Locate the cell with the specified text and output its [X, Y] center coordinate. 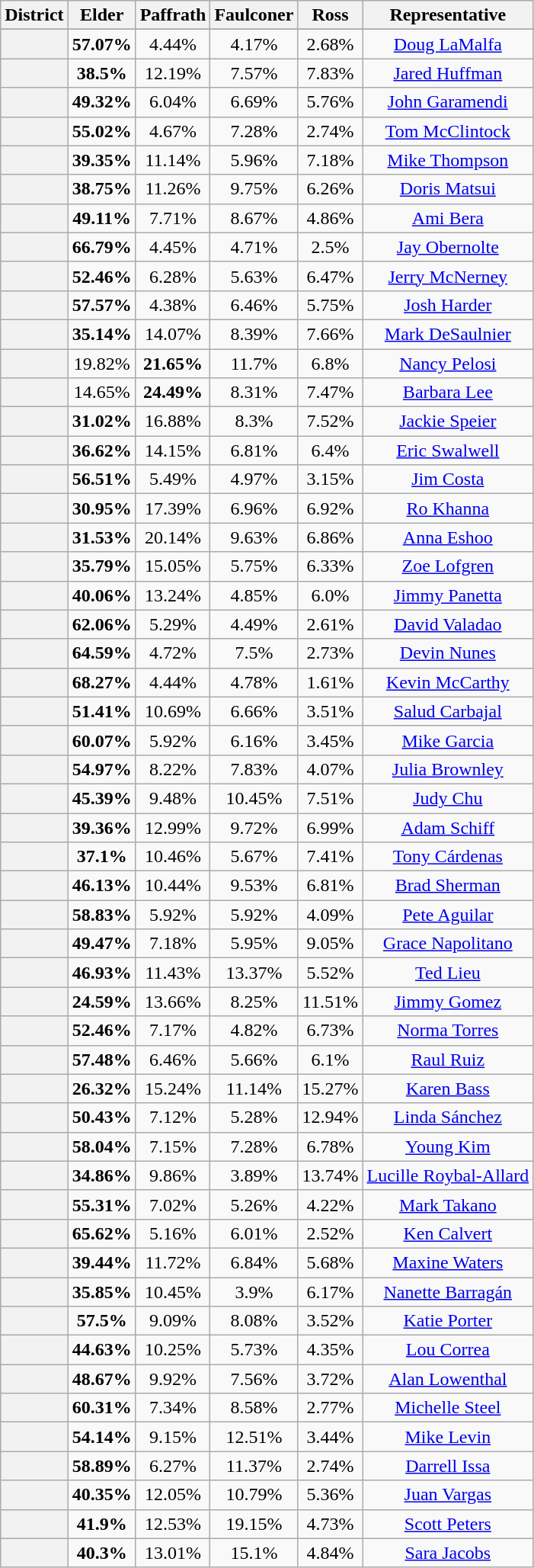
Alan Lowenthal [448, 1379]
12.99% [173, 827]
58.04% [102, 1146]
55.02% [102, 131]
4.49% [254, 624]
24.59% [102, 1002]
35.85% [102, 1292]
10.79% [254, 1495]
8.67% [254, 218]
3.51% [331, 711]
39.35% [102, 160]
3.15% [331, 479]
35.79% [102, 566]
24.49% [173, 393]
11.43% [173, 973]
6.96% [254, 508]
5.73% [254, 1350]
6.26% [331, 189]
Darrell Issa [448, 1466]
12.51% [254, 1437]
Linda Sánchez [448, 1117]
6.78% [331, 1146]
11.72% [173, 1262]
7.17% [173, 1031]
4.85% [254, 595]
Zoe Lofgren [448, 566]
John Garamendi [448, 102]
6.47% [331, 276]
5.16% [173, 1233]
9.75% [254, 189]
Grace Napolitano [448, 944]
9.53% [254, 886]
6.99% [331, 827]
6.8% [331, 364]
Josh Harder [448, 305]
11.7% [254, 364]
7.52% [331, 422]
14.65% [102, 393]
34.86% [102, 1175]
13.01% [173, 1553]
6.73% [331, 1031]
Anna Eshoo [448, 537]
8.3% [254, 422]
57.48% [102, 1060]
39.44% [102, 1262]
5.36% [331, 1495]
Michelle Steel [448, 1408]
4.78% [254, 682]
31.02% [102, 422]
44.63% [102, 1350]
57.07% [102, 44]
Doris Matsui [448, 189]
3.9% [254, 1292]
Brad Sherman [448, 886]
Devin Nunes [448, 653]
Juan Vargas [448, 1495]
4.72% [173, 653]
8.31% [254, 393]
10.46% [173, 857]
Jerry McNerney [448, 276]
Lucille Roybal-Allard [448, 1175]
5.95% [254, 944]
2.5% [331, 247]
Faulconer [254, 15]
4.71% [254, 247]
4.38% [173, 305]
6.1% [331, 1060]
40.35% [102, 1495]
9.72% [254, 827]
4.67% [173, 131]
8.08% [254, 1321]
5.66% [254, 1060]
3.44% [331, 1437]
10.69% [173, 711]
13.66% [173, 1002]
6.28% [173, 276]
58.83% [102, 915]
District [34, 15]
David Valadao [448, 624]
7.5% [254, 653]
Doug LaMalfa [448, 44]
5.63% [254, 276]
38.75% [102, 189]
41.9% [102, 1524]
Elder [102, 15]
4.09% [331, 915]
Young Kim [448, 1146]
38.5% [102, 73]
2.77% [331, 1408]
2.68% [331, 44]
1.61% [331, 682]
31.53% [102, 537]
57.57% [102, 305]
64.59% [102, 653]
6.17% [331, 1292]
37.1% [102, 857]
Mike Thompson [448, 160]
Representative [448, 15]
40.3% [102, 1553]
8.25% [254, 1002]
Ross [331, 15]
39.36% [102, 827]
Tom McClintock [448, 131]
58.89% [102, 1466]
6.69% [254, 102]
15.24% [173, 1089]
7.66% [331, 334]
15.05% [173, 566]
9.86% [173, 1175]
5.76% [331, 102]
6.4% [331, 451]
Jimmy Panetta [448, 595]
7.34% [173, 1408]
Nanette Barragán [448, 1292]
60.07% [102, 740]
9.63% [254, 537]
3.72% [331, 1379]
5.67% [254, 857]
7.71% [173, 218]
6.33% [331, 566]
4.82% [254, 1031]
Nancy Pelosi [448, 364]
8.58% [254, 1408]
50.43% [102, 1117]
10.44% [173, 886]
13.24% [173, 595]
Lou Correa [448, 1350]
Ami Bera [448, 218]
48.67% [102, 1379]
Barbara Lee [448, 393]
7.51% [331, 798]
10.25% [173, 1350]
12.05% [173, 1495]
6.84% [254, 1262]
62.06% [102, 624]
4.97% [254, 479]
9.15% [173, 1437]
16.88% [173, 422]
7.56% [254, 1379]
4.84% [331, 1553]
9.48% [173, 798]
54.14% [102, 1437]
6.66% [254, 711]
3.52% [331, 1321]
Raul Ruiz [448, 1060]
49.32% [102, 102]
Eric Swalwell [448, 451]
19.15% [254, 1524]
51.41% [102, 711]
9.09% [173, 1321]
21.65% [173, 364]
Scott Peters [448, 1524]
56.51% [102, 479]
Jimmy Gomez [448, 1002]
Jay Obernolte [448, 247]
68.27% [102, 682]
5.26% [254, 1204]
Jim Costa [448, 479]
36.62% [102, 451]
5.52% [331, 973]
6.04% [173, 102]
55.31% [102, 1204]
12.19% [173, 73]
4.07% [331, 769]
Ro Khanna [448, 508]
6.0% [331, 595]
46.93% [102, 973]
6.16% [254, 740]
13.37% [254, 973]
66.79% [102, 247]
4.22% [331, 1204]
14.15% [173, 451]
6.92% [331, 508]
20.14% [173, 537]
7.02% [173, 1204]
2.73% [331, 653]
4.73% [331, 1524]
Salud Carbajal [448, 711]
5.96% [254, 160]
2.61% [331, 624]
4.17% [254, 44]
Mark Takano [448, 1204]
Sara Jacobs [448, 1553]
49.47% [102, 944]
Jared Huffman [448, 73]
5.68% [331, 1262]
4.45% [173, 247]
54.97% [102, 769]
6.86% [331, 537]
7.47% [331, 393]
Mike Levin [448, 1437]
5.29% [173, 624]
30.95% [102, 508]
7.57% [254, 73]
Norma Torres [448, 1031]
Kevin McCarthy [448, 682]
Mark DeSaulnier [448, 334]
7.12% [173, 1117]
Ken Calvert [448, 1233]
11.26% [173, 189]
11.51% [331, 1002]
6.01% [254, 1233]
49.11% [102, 218]
17.39% [173, 508]
35.14% [102, 334]
Paffrath [173, 15]
19.82% [102, 364]
9.92% [173, 1379]
Julia Brownley [448, 769]
5.49% [173, 479]
3.45% [331, 740]
6.27% [173, 1466]
Katie Porter [448, 1321]
7.15% [173, 1146]
45.39% [102, 798]
3.89% [254, 1175]
15.1% [254, 1553]
5.28% [254, 1117]
Ted Lieu [448, 973]
46.13% [102, 886]
57.5% [102, 1321]
2.52% [331, 1233]
12.94% [331, 1117]
12.53% [173, 1524]
Adam Schiff [448, 827]
9.05% [331, 944]
8.39% [254, 334]
26.32% [102, 1089]
14.07% [173, 334]
40.06% [102, 595]
11.37% [254, 1466]
4.86% [331, 218]
60.31% [102, 1408]
15.27% [331, 1089]
Maxine Waters [448, 1262]
Karen Bass [448, 1089]
7.41% [331, 857]
Mike Garcia [448, 740]
Pete Aguilar [448, 915]
Tony Cárdenas [448, 857]
Jackie Speier [448, 422]
8.22% [173, 769]
13.74% [331, 1175]
4.35% [331, 1350]
65.62% [102, 1233]
Judy Chu [448, 798]
